Locate the cell with the specified text and output its (x, y) center coordinate. 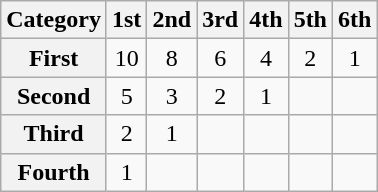
Fourth (54, 172)
Third (54, 134)
Second (54, 96)
8 (172, 58)
Category (54, 20)
5 (126, 96)
10 (126, 58)
6th (355, 20)
6 (220, 58)
3 (172, 96)
5th (310, 20)
1st (126, 20)
First (54, 58)
4 (266, 58)
3rd (220, 20)
4th (266, 20)
2nd (172, 20)
